Identify which cell holds the provided text, then report its (X, Y) central coordinate. 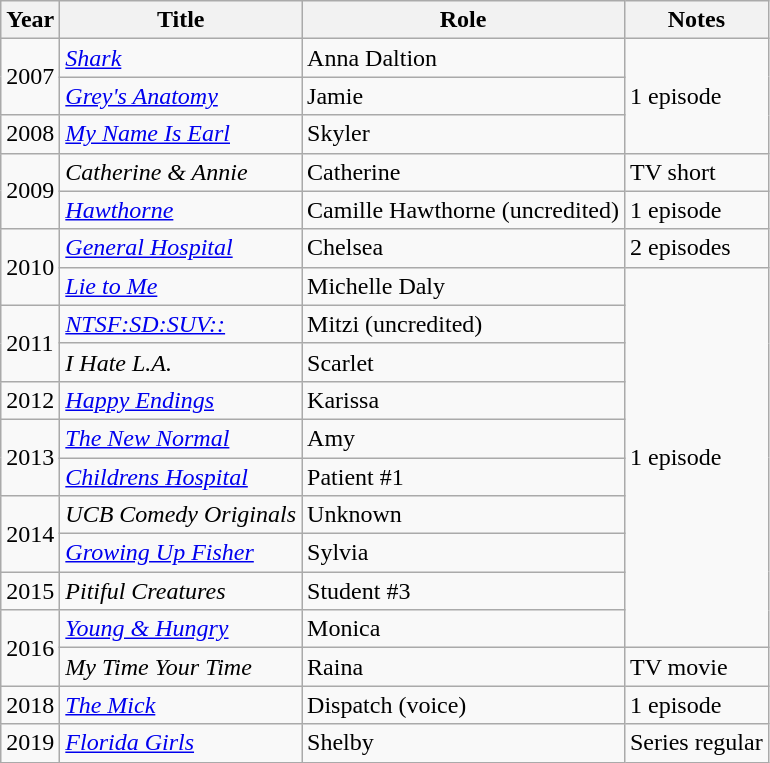
Scarlet (464, 362)
Student #3 (464, 591)
Happy Endings (181, 400)
2014 (30, 534)
Skyler (464, 134)
Chelsea (464, 248)
2019 (30, 743)
Anna Daltion (464, 58)
Catherine (464, 172)
Shark (181, 58)
Jamie (464, 96)
Year (30, 20)
Michelle Daly (464, 286)
NTSF:SD:SUV:: (181, 324)
Sylvia (464, 553)
Young & Hungry (181, 629)
Series regular (696, 743)
TV short (696, 172)
2012 (30, 400)
My Time Your Time (181, 667)
Raina (464, 667)
Monica (464, 629)
Dispatch (voice) (464, 705)
Title (181, 20)
2016 (30, 648)
UCB Comedy Originals (181, 515)
Camille Hawthorne (uncredited) (464, 210)
Hawthorne (181, 210)
Notes (696, 20)
2018 (30, 705)
2008 (30, 134)
Growing Up Fisher (181, 553)
2010 (30, 267)
2013 (30, 457)
2011 (30, 343)
Childrens Hospital (181, 477)
My Name Is Earl (181, 134)
General Hospital (181, 248)
2 episodes (696, 248)
The New Normal (181, 438)
Amy (464, 438)
Shelby (464, 743)
Grey's Anatomy (181, 96)
TV movie (696, 667)
Karissa (464, 400)
Patient #1 (464, 477)
I Hate L.A. (181, 362)
Florida Girls (181, 743)
Catherine & Annie (181, 172)
2015 (30, 591)
Mitzi (uncredited) (464, 324)
Pitiful Creatures (181, 591)
Role (464, 20)
Lie to Me (181, 286)
2007 (30, 77)
2009 (30, 191)
The Mick (181, 705)
Unknown (464, 515)
